From the cell containing the given text, extract its center point as (x, y) coordinate. 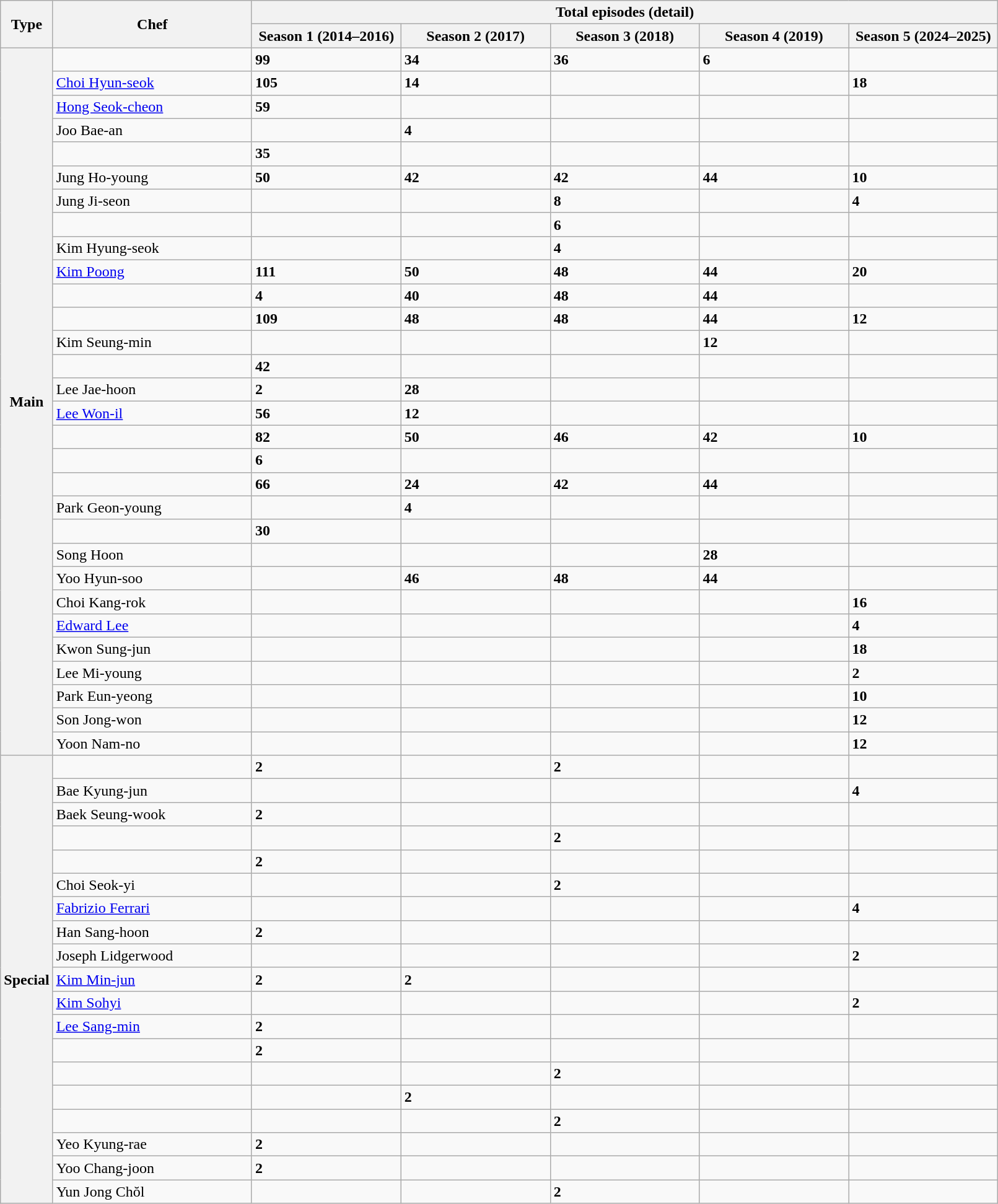
82 (326, 437)
34 (476, 59)
Baek Seung-wook (152, 814)
40 (476, 296)
109 (326, 319)
36 (624, 59)
16 (923, 602)
Son Jong-won (152, 720)
8 (624, 201)
Season 3 (2018) (624, 36)
66 (326, 484)
Lee Won-il (152, 413)
Joseph Lidgerwood (152, 956)
Kim Seung-min (152, 343)
Season 1 (2014–2016) (326, 36)
56 (326, 413)
Season 5 (2024–2025) (923, 36)
Kim Min-jun (152, 979)
Kwon Sung-jun (152, 649)
Choi Seok-yi (152, 885)
Yun Jong Chŏl (152, 1192)
Kim Hyung-seok (152, 248)
Type (27, 24)
Song Hoon (152, 555)
20 (923, 271)
Special (27, 979)
Lee Sang-min (152, 1026)
35 (326, 154)
Season 4 (2019) (774, 36)
24 (476, 484)
105 (326, 83)
Season 2 (2017) (476, 36)
Kim Poong (152, 271)
30 (326, 531)
99 (326, 59)
Lee Mi-young (152, 672)
Total episodes (detail) (624, 12)
Jung Ji-seon (152, 201)
Lee Jae-hoon (152, 390)
Choi Kang-rok (152, 602)
14 (476, 83)
59 (326, 107)
Main (27, 402)
Park Geon-young (152, 508)
Edward Lee (152, 625)
Hong Seok-cheon (152, 107)
Joo Bae-an (152, 130)
Bae Kyung-jun (152, 791)
Chef (152, 24)
Yoon Nam-no (152, 744)
Yoo Chang-joon (152, 1168)
Park Eun-yeong (152, 696)
Choi Hyun-seok (152, 83)
Kim Sohyi (152, 1003)
Yeo Kyung-rae (152, 1145)
Jung Ho-young (152, 177)
Yoo Hyun-soo (152, 578)
Han Sang-hoon (152, 932)
111 (326, 271)
Fabrizio Ferrari (152, 908)
